Provide the (X, Y) coordinate of the cell's center where the given text is located.  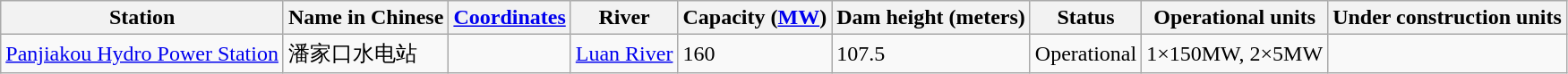
Panjiakou Hydro Power Station (142, 53)
Status (1085, 18)
107.5 (931, 53)
Operational (1085, 53)
160 (755, 53)
Capacity (MW) (755, 18)
Dam height (meters) (931, 18)
潘家口水电站 (365, 53)
1×150MW, 2×5MW (1235, 53)
Coordinates (510, 18)
Station (142, 18)
River (624, 18)
Under construction units (1447, 18)
Luan River (624, 53)
Operational units (1235, 18)
Name in Chinese (365, 18)
